Capture the cell that displays the provided text and extract its [X, Y] central coordinate. 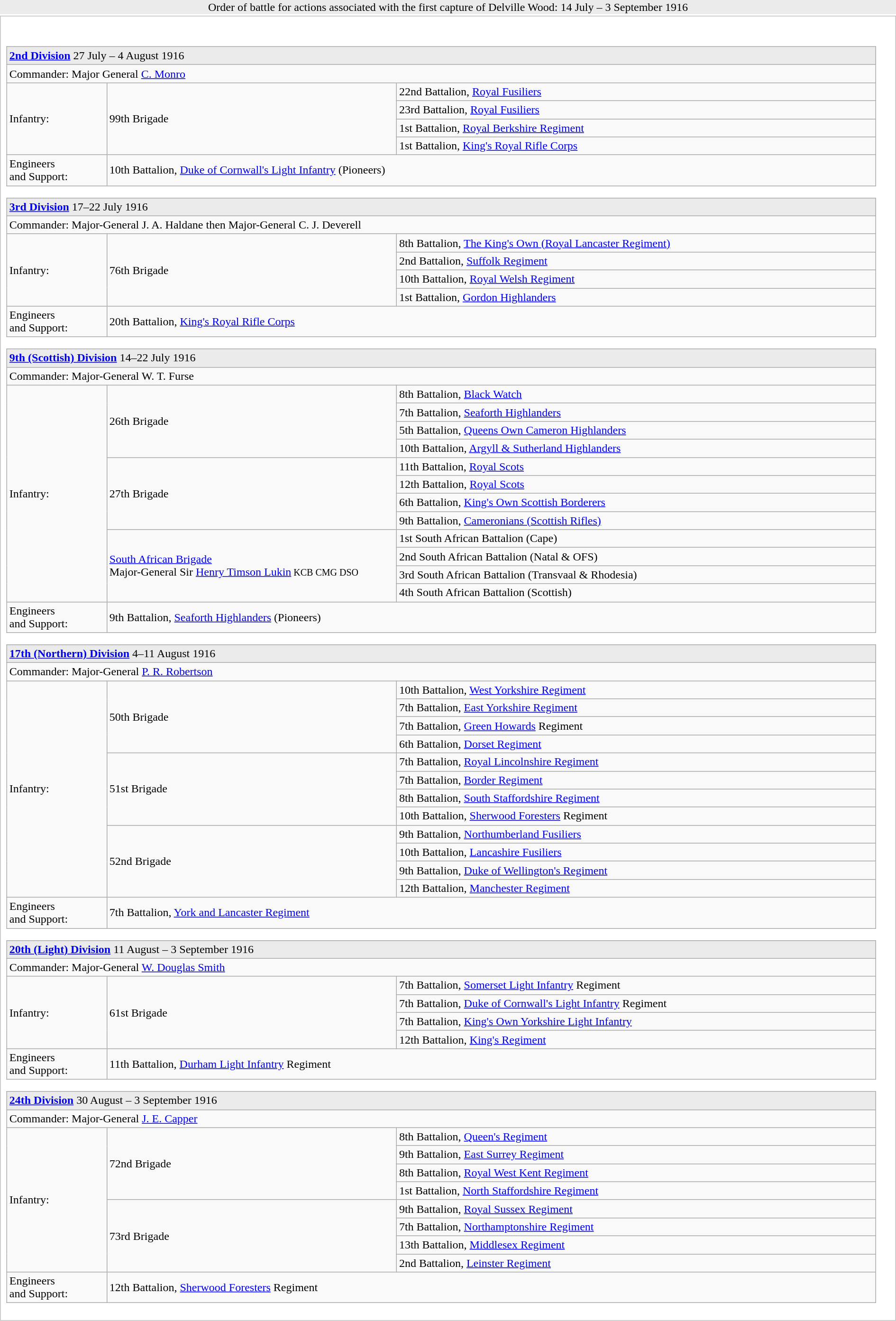
76th Brigade [251, 270]
5th Battalion, Queens Own Cameron Highlanders [636, 430]
11th Battalion, Durham Light Infantry Regiment [491, 1064]
2nd Battalion, Leinster Regiment [636, 1263]
10th Battalion, Royal Welsh Regiment [636, 279]
7th Battalion, Seaforth Highlanders [636, 412]
2nd South African Battalion (Natal & OFS) [636, 557]
7th Battalion, Somerset Light Infantry Regiment [636, 985]
8th Battalion, South Staffordshire Regiment [636, 798]
11th Battalion, Royal Scots [636, 466]
9th Battalion, Royal Sussex Regiment [636, 1209]
8th Battalion, Royal West Kent Regiment [636, 1173]
8th Battalion, Queen's Regiment [636, 1137]
12th Battalion, King's Regiment [636, 1039]
9th (Scottish) Division 14–22 July 1916 [441, 358]
7th Battalion, Duke of Cornwall's Light Infantry Regiment [636, 1003]
1st Battalion, King's Royal Rifle Corps [636, 146]
22nd Battalion, Royal Fusiliers [636, 92]
72nd Brigade [251, 1164]
10th Battalion, Sherwood Foresters Regiment [636, 816]
9th Battalion, Seaforth Highlanders (Pioneers) [491, 617]
1st Battalion, Royal Berkshire Regiment [636, 128]
9th Battalion, Duke of Wellington's Regiment [636, 870]
Commander: Major-General P. R. Robertson [441, 672]
9th Battalion, East Surrey Regiment [636, 1155]
27th Brigade [251, 493]
6th Battalion, Dorset Regiment [636, 744]
99th Brigade [251, 119]
51st Brigade [251, 789]
20th Battalion, King's Royal Rifle Corps [491, 321]
10th Battalion, West Yorkshire Regiment [636, 690]
50th Brigade [251, 717]
23rd Battalion, Royal Fusiliers [636, 110]
10th Battalion, Lancashire Fusiliers [636, 852]
2nd Battalion, Suffolk Regiment [636, 261]
3rd Division 17–22 July 1916 [441, 207]
10th Battalion, Duke of Cornwall's Light Infantry (Pioneers) [491, 171]
South African Brigade Major-General Sir Henry Timson Lukin KCB CMG DSO [251, 566]
7th Battalion, East Yorkshire Regiment [636, 708]
7th Battalion, York and Lancaster Regiment [491, 912]
Commander: Major-General W. T. Furse [441, 376]
20th (Light) Division 11 August – 3 September 1916 [441, 949]
73rd Brigade [251, 1236]
1st Battalion, Gordon Highlanders [636, 297]
52nd Brigade [251, 861]
12th Battalion, Manchester Regiment [636, 888]
9th Battalion, Cameronians (Scottish Rifles) [636, 521]
8th Battalion, Black Watch [636, 394]
7th Battalion, Royal Lincolnshire Regiment [636, 762]
4th South African Battalion (Scottish) [636, 593]
26th Brigade [251, 421]
1st South African Battalion (Cape) [636, 539]
6th Battalion, King's Own Scottish Borderers [636, 503]
9th Battalion, Northumberland Fusiliers [636, 834]
Order of battle for actions associated with the first capture of Delville Wood: 14 July – 3 September 1916 [448, 7]
8th Battalion, The King's Own (Royal Lancaster Regiment) [636, 243]
7th Battalion, Northamptonshire Regiment [636, 1227]
Commander: Major General C. Monro [441, 73]
Commander: Major-General W. Douglas Smith [441, 967]
2nd Division 27 July – 4 August 1916 [441, 55]
12th Battalion, Sherwood Foresters Regiment [491, 1288]
7th Battalion, King's Own Yorkshire Light Infantry [636, 1021]
24th Division 30 August – 3 September 1916 [441, 1101]
7th Battalion, Border Regiment [636, 780]
Commander: Major-General J. A. Haldane then Major-General C. J. Deverell [441, 225]
61st Brigade [251, 1012]
12th Battalion, Royal Scots [636, 485]
3rd South African Battalion (Transvaal & Rhodesia) [636, 575]
7th Battalion, Green Howards Regiment [636, 726]
13th Battalion, Middlesex Regiment [636, 1245]
Commander: Major-General J. E. Capper [441, 1119]
1st Battalion, North Staffordshire Regiment [636, 1191]
10th Battalion, Argyll & Sutherland Highlanders [636, 448]
17th (Northern) Division 4–11 August 1916 [441, 654]
